Provide the [X, Y] coordinate of the cell's center where the given text is located.  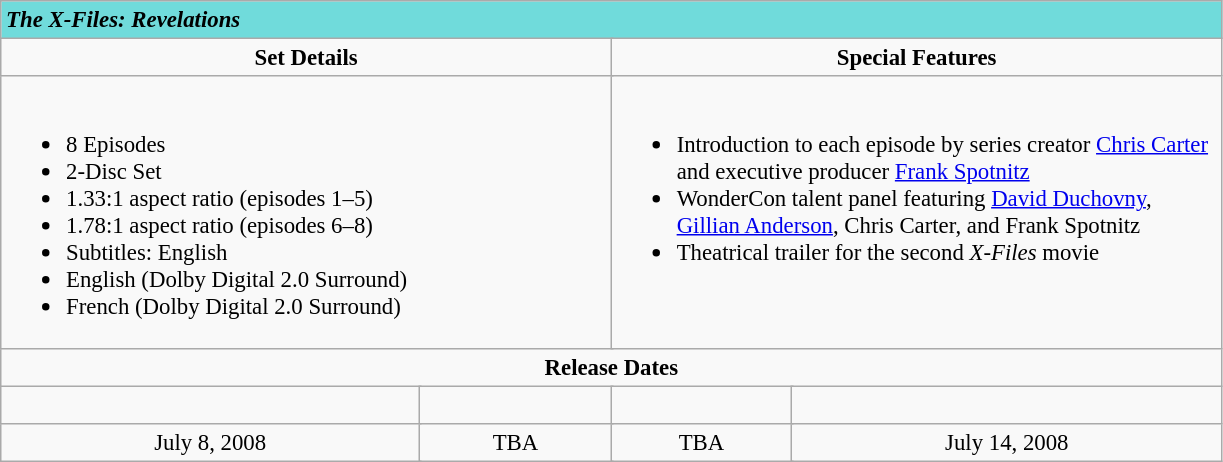
Set Details [306, 58]
Special Features [916, 58]
The X-Files: Revelations [612, 20]
July 14, 2008 [1007, 442]
Release Dates [612, 367]
July 8, 2008 [210, 442]
